For the text-containing cell, return its midpoint in [X, Y] coordinate format. 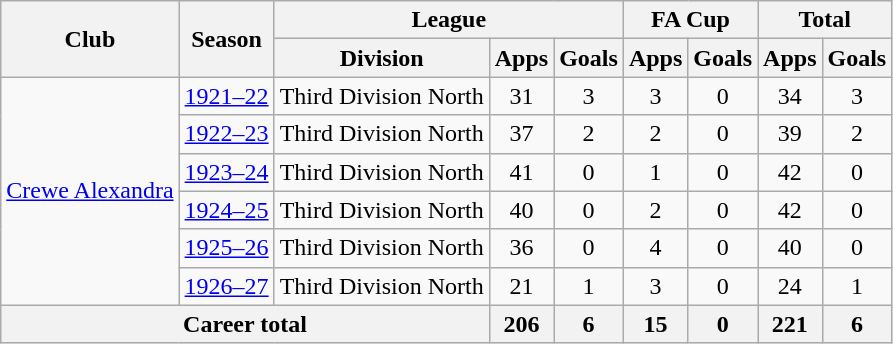
1924–25 [226, 210]
Division [382, 58]
1925–26 [226, 248]
36 [521, 248]
Club [90, 39]
24 [790, 286]
1923–24 [226, 172]
34 [790, 96]
206 [521, 324]
4 [655, 248]
FA Cup [690, 20]
1926–27 [226, 286]
Season [226, 39]
39 [790, 134]
21 [521, 286]
41 [521, 172]
Total [825, 20]
1922–23 [226, 134]
221 [790, 324]
Career total [245, 324]
31 [521, 96]
League [448, 20]
1921–22 [226, 96]
Crewe Alexandra [90, 191]
37 [521, 134]
15 [655, 324]
